For the text-containing cell, return its midpoint in (X, Y) coordinate format. 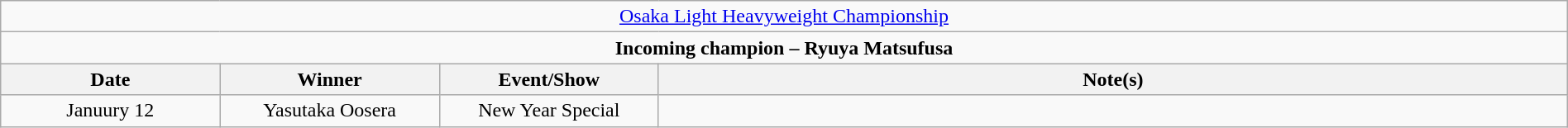
Osaka Light Heavyweight Championship (784, 17)
Winner (329, 79)
New Year Special (549, 111)
Date (111, 79)
Event/Show (549, 79)
Yasutaka Oosera (329, 111)
Note(s) (1113, 79)
Incoming champion – Ryuya Matsufusa (784, 48)
Januury 12 (111, 111)
